Locate the cell with the specified text and output its [x, y] center coordinate. 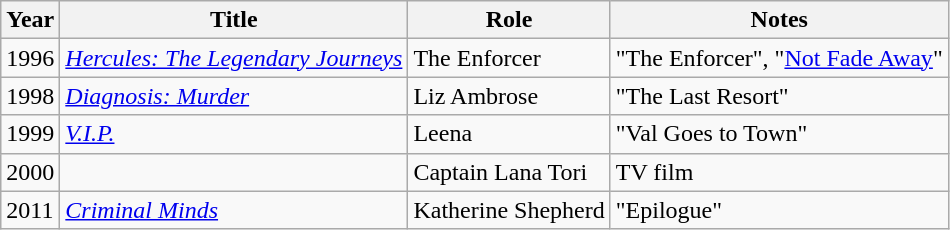
Liz Ambrose [509, 96]
Year [30, 20]
V.I.P. [234, 134]
2011 [30, 210]
"The Enforcer", "Not Fade Away" [779, 58]
Katherine Shepherd [509, 210]
TV film [779, 172]
"Val Goes to Town" [779, 134]
"Epilogue" [779, 210]
Criminal Minds [234, 210]
Notes [779, 20]
Role [509, 20]
1999 [30, 134]
2000 [30, 172]
Leena [509, 134]
Captain Lana Tori [509, 172]
1996 [30, 58]
Diagnosis: Murder [234, 96]
"The Last Resort" [779, 96]
Title [234, 20]
The Enforcer [509, 58]
Hercules: The Legendary Journeys [234, 58]
1998 [30, 96]
